Determine the [x, y] coordinate at the center of the cell enclosing the given text.  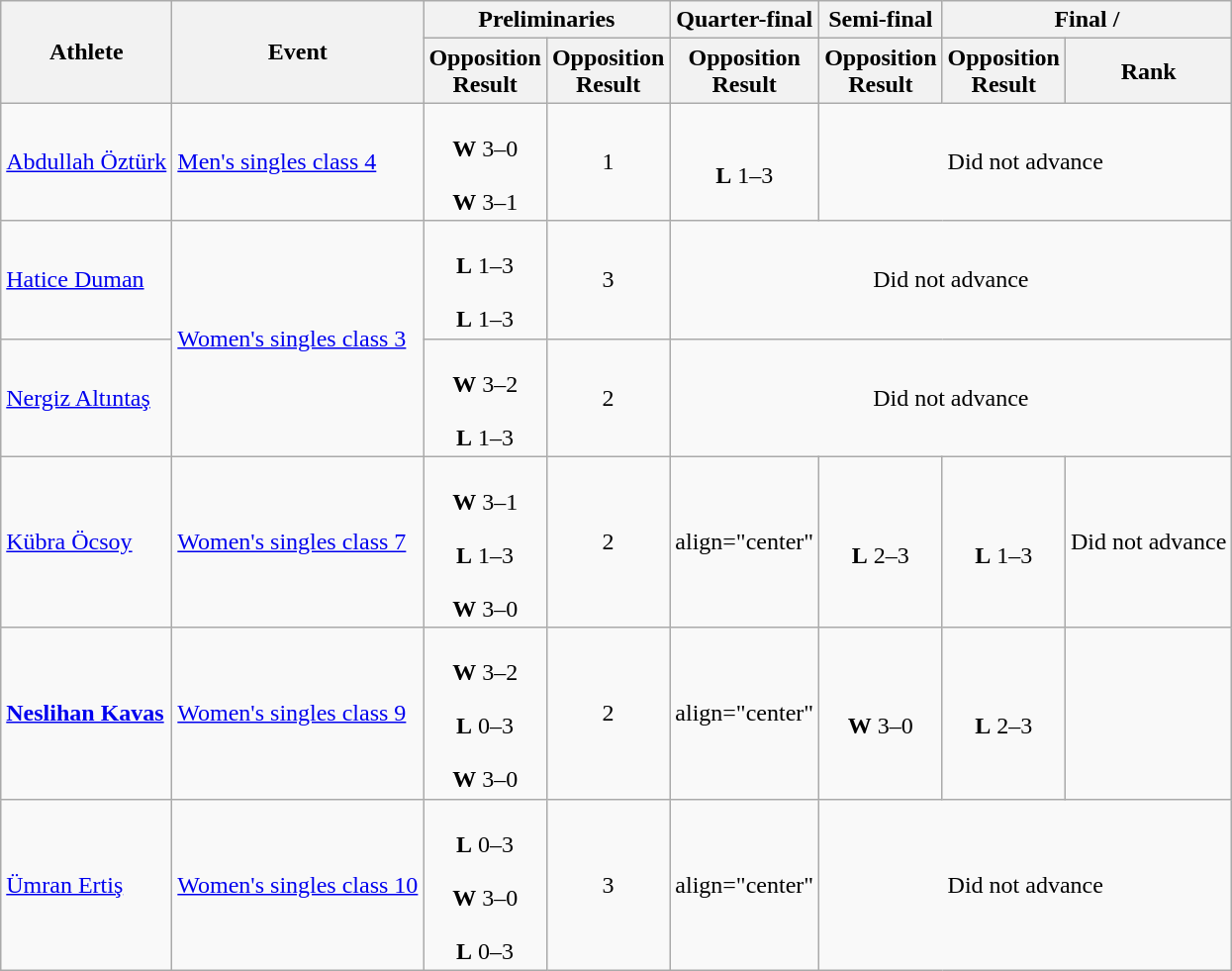
Neslihan Kavas [87, 713]
1 [608, 162]
Women's singles class 10 [298, 885]
W 3–2L 0–3W 3–0 [485, 713]
Kübra Öcsoy [87, 542]
Event [298, 51]
Preliminaries [546, 20]
Women's singles class 9 [298, 713]
Hatice Duman [87, 279]
Rank [1149, 71]
Semi-final [881, 20]
L 0–3W 3–0L 0–3 [485, 885]
Ümran Ertiş [87, 885]
Men's singles class 4 [298, 162]
Abdullah Öztürk [87, 162]
W 3–1L 1–3W 3–0 [485, 542]
Nergiz Altıntaş [87, 398]
Women's singles class 3 [298, 339]
L 1–3L 1–3 [485, 279]
W 3–0 [881, 713]
W 3–0W 3–1 [485, 162]
Final / [1087, 20]
W 3–2L 1–3 [485, 398]
Athlete [87, 51]
Women's singles class 7 [298, 542]
Quarter-final [744, 20]
